Search for the cell housing the specified text and yield its [X, Y] center coordinate. 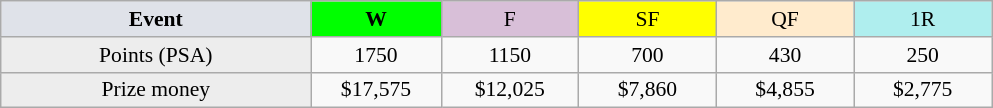
QF [785, 19]
Points (PSA) [156, 55]
$7,860 [648, 90]
1R [923, 19]
1750 [376, 55]
F [510, 19]
$12,025 [510, 90]
$17,575 [376, 90]
700 [648, 55]
Prize money [156, 90]
1150 [510, 55]
SF [648, 19]
W [376, 19]
430 [785, 55]
$2,775 [923, 90]
$4,855 [785, 90]
250 [923, 55]
Event [156, 19]
